Search for the cell housing the specified text and yield its (x, y) center coordinate. 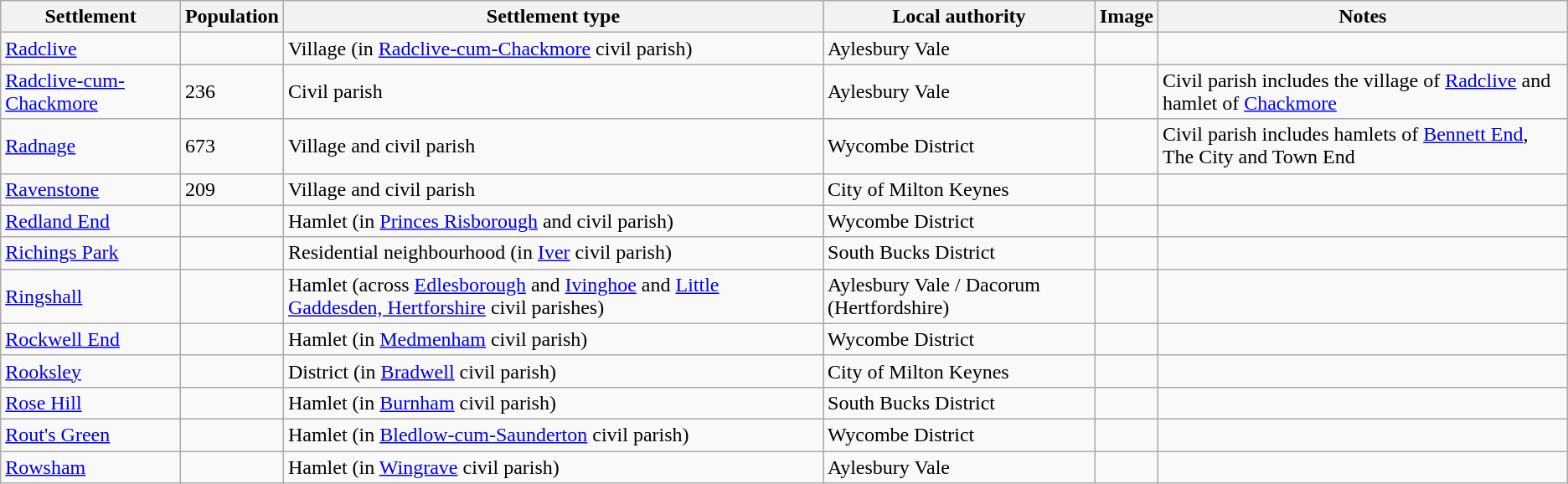
District (in Bradwell civil parish) (553, 371)
Local authority (958, 17)
Rooksley (90, 371)
Aylesbury Vale / Dacorum (Hertfordshire) (958, 296)
Ringshall (90, 296)
Rout's Green (90, 435)
Civil parish includes the village of Radclive and hamlet of Chackmore (1362, 92)
Population (231, 17)
Richings Park (90, 253)
Hamlet (in Princes Risborough and civil parish) (553, 221)
Civil parish includes hamlets of Bennett End, The City and Town End (1362, 146)
Ravenstone (90, 189)
Radclive-cum-Chackmore (90, 92)
Civil parish (553, 92)
Settlement (90, 17)
673 (231, 146)
Settlement type (553, 17)
Image (1126, 17)
Redland End (90, 221)
Hamlet (in Bledlow-cum-Saunderton civil parish) (553, 435)
Notes (1362, 17)
Hamlet (in Medmenham civil parish) (553, 339)
Rose Hill (90, 403)
209 (231, 189)
Hamlet (in Wingrave civil parish) (553, 466)
Village (in Radclive-cum-Chackmore civil parish) (553, 49)
Radnage (90, 146)
Radclive (90, 49)
Rockwell End (90, 339)
Residential neighbourhood (in Iver civil parish) (553, 253)
236 (231, 92)
Hamlet (across Edlesborough and Ivinghoe and Little Gaddesden, Hertforshire civil parishes) (553, 296)
Rowsham (90, 466)
Hamlet (in Burnham civil parish) (553, 403)
